Locate the cell with the specified text and output its (x, y) center coordinate. 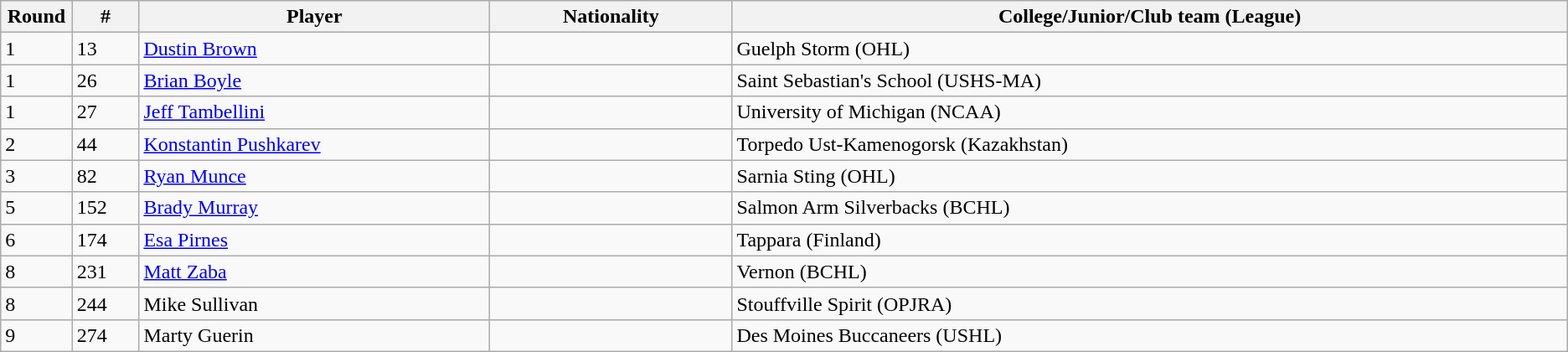
2 (37, 144)
27 (106, 112)
5 (37, 208)
Konstantin Pushkarev (315, 144)
College/Junior/Club team (League) (1149, 17)
Brian Boyle (315, 80)
Player (315, 17)
244 (106, 303)
Tappara (Finland) (1149, 240)
Vernon (BCHL) (1149, 272)
174 (106, 240)
274 (106, 335)
Jeff Tambellini (315, 112)
82 (106, 176)
Guelph Storm (OHL) (1149, 49)
Stouffville Spirit (OPJRA) (1149, 303)
# (106, 17)
9 (37, 335)
152 (106, 208)
Brady Murray (315, 208)
Sarnia Sting (OHL) (1149, 176)
Nationality (611, 17)
44 (106, 144)
Matt Zaba (315, 272)
Torpedo Ust-Kamenogorsk (Kazakhstan) (1149, 144)
26 (106, 80)
Round (37, 17)
Esa Pirnes (315, 240)
3 (37, 176)
231 (106, 272)
Des Moines Buccaneers (USHL) (1149, 335)
Ryan Munce (315, 176)
Saint Sebastian's School (USHS-MA) (1149, 80)
Dustin Brown (315, 49)
6 (37, 240)
Marty Guerin (315, 335)
13 (106, 49)
Salmon Arm Silverbacks (BCHL) (1149, 208)
Mike Sullivan (315, 303)
University of Michigan (NCAA) (1149, 112)
